Locate the cell with the specified text and output its (X, Y) center coordinate. 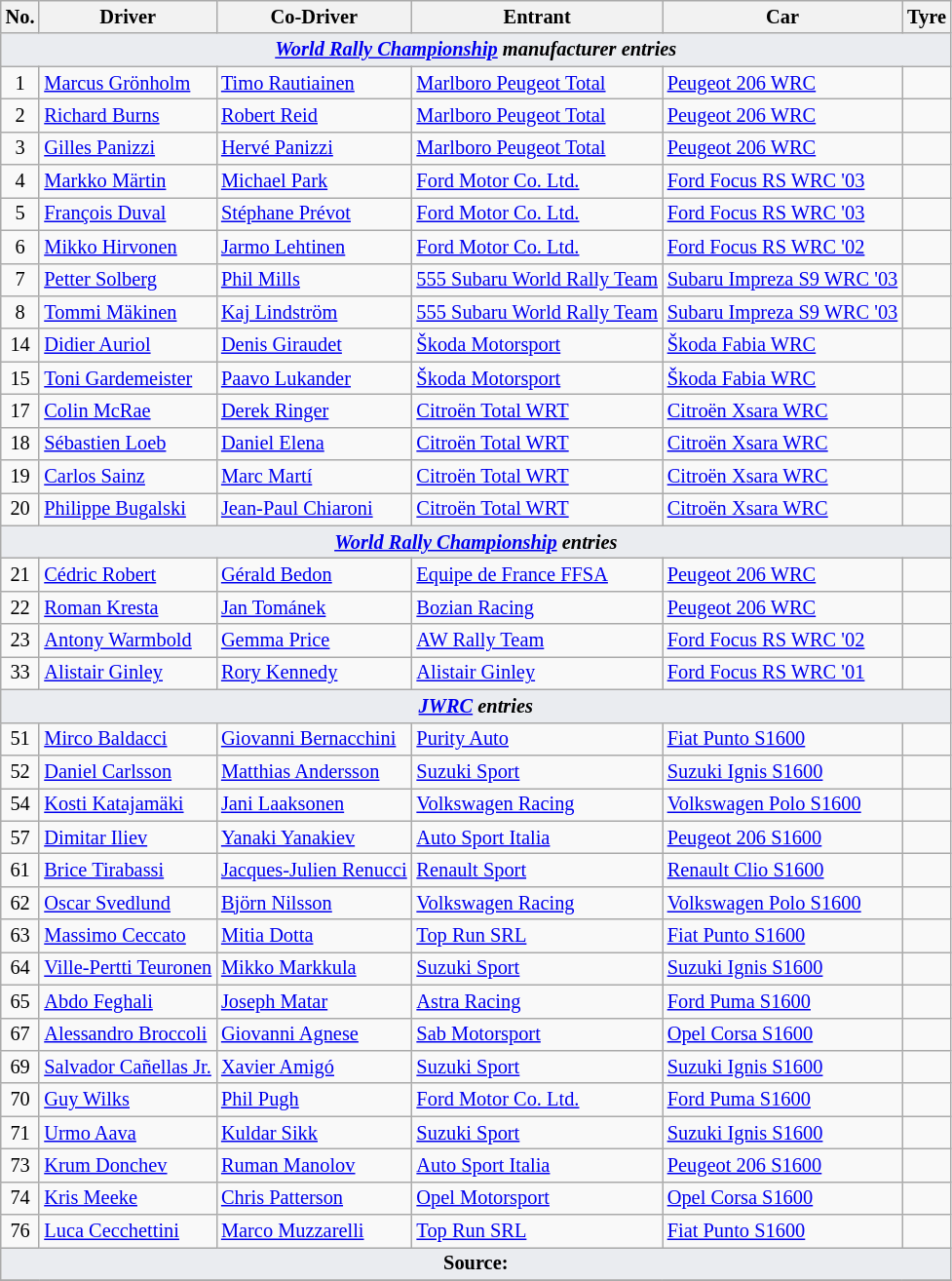
Carlos Sainz (128, 477)
73 (20, 1165)
Renault Sport (538, 870)
Marco Muzzarelli (314, 1231)
8 (20, 312)
Tommi Mäkinen (128, 312)
JWRC entries (476, 706)
Joseph Matar (314, 1001)
François Duval (128, 213)
Philippe Bugalski (128, 509)
69 (20, 1067)
Markko Märtin (128, 181)
76 (20, 1231)
21 (20, 574)
Paavo Lukander (314, 378)
AW Rally Team (538, 640)
Mirco Baldacci (128, 739)
Antony Warmbold (128, 640)
Ford Focus RS WRC '01 (782, 673)
Chris Patterson (314, 1198)
62 (20, 903)
Michael Park (314, 181)
Petter Solberg (128, 280)
7 (20, 280)
6 (20, 247)
Purity Auto (538, 739)
65 (20, 1001)
Daniel Carlsson (128, 771)
20 (20, 509)
Matthias Andersson (314, 771)
Abdo Feghali (128, 1001)
51 (20, 739)
World Rally Championship manufacturer entries (476, 50)
Toni Gardemeister (128, 378)
Daniel Elena (314, 444)
Guy Wilks (128, 1100)
Jean-Paul Chiaroni (314, 509)
Richard Burns (128, 115)
Marc Martí (314, 477)
14 (20, 345)
71 (20, 1133)
Tyre (927, 17)
Astra Racing (538, 1001)
1 (20, 83)
5 (20, 213)
Kaj Lindström (314, 312)
Jarmo Lehtinen (314, 247)
4 (20, 181)
2 (20, 115)
52 (20, 771)
Hervé Panizzi (314, 148)
67 (20, 1034)
Cédric Robert (128, 574)
Ruman Manolov (314, 1165)
Robert Reid (314, 115)
74 (20, 1198)
Entrant (538, 17)
Kris Meeke (128, 1198)
Jacques-Julien Renucci (314, 870)
Giovanni Bernacchini (314, 739)
Co-Driver (314, 17)
Giovanni Agnese (314, 1034)
Stéphane Prévot (314, 213)
Didier Auriol (128, 345)
Kuldar Sikk (314, 1133)
World Rally Championship entries (476, 542)
Timo Rautiainen (314, 83)
Equipe de France FFSA (538, 574)
19 (20, 477)
Opel Motorsport (538, 1198)
Gilles Panizzi (128, 148)
33 (20, 673)
Massimo Ceccato (128, 936)
Bozian Racing (538, 607)
Marcus Grönholm (128, 83)
Jani Laaksonen (314, 804)
Ville-Pertti Teuronen (128, 968)
Oscar Svedlund (128, 903)
57 (20, 837)
Colin McRae (128, 410)
Luca Cecchettini (128, 1231)
Yanaki Yanakiev (314, 837)
Mitia Dotta (314, 936)
Mikko Hirvonen (128, 247)
Source: (476, 1263)
54 (20, 804)
23 (20, 640)
17 (20, 410)
Renault Clio S1600 (782, 870)
Brice Tirabassi (128, 870)
22 (20, 607)
Rory Kennedy (314, 673)
Car (782, 17)
Derek Ringer (314, 410)
No. (20, 17)
18 (20, 444)
70 (20, 1100)
Xavier Amigó (314, 1067)
3 (20, 148)
64 (20, 968)
Dimitar Iliev (128, 837)
Mikko Markkula (314, 968)
Phil Pugh (314, 1100)
15 (20, 378)
Gérald Bedon (314, 574)
Roman Kresta (128, 607)
Björn Nilsson (314, 903)
Alessandro Broccoli (128, 1034)
Krum Donchev (128, 1165)
Jan Tománek (314, 607)
Salvador Cañellas Jr. (128, 1067)
Sébastien Loeb (128, 444)
63 (20, 936)
Driver (128, 17)
Gemma Price (314, 640)
Sab Motorsport (538, 1034)
61 (20, 870)
Denis Giraudet (314, 345)
Phil Mills (314, 280)
Kosti Katajamäki (128, 804)
Urmo Aava (128, 1133)
